Pinpoint the cell where the given text exists, returning its (x, y) midpoint coordinate. 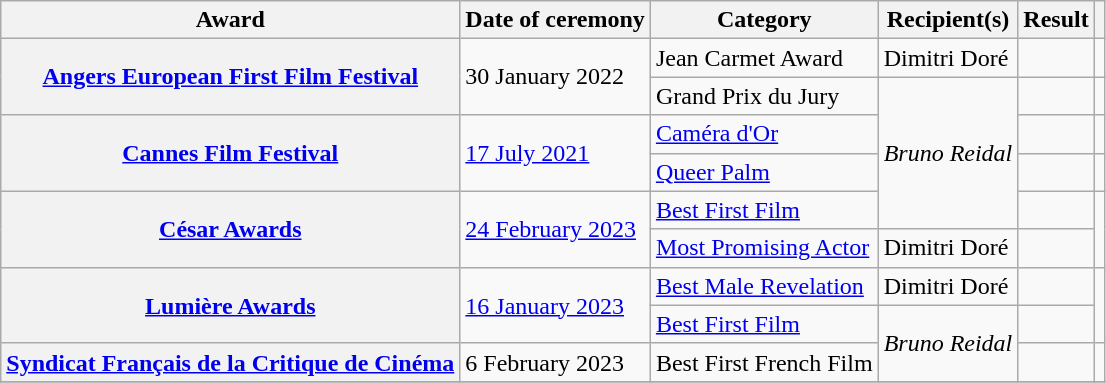
Result (1056, 20)
Best First French Film (764, 362)
Jean Carmet Award (764, 58)
6 February 2023 (556, 362)
Angers European First Film Festival (230, 77)
30 January 2022 (556, 77)
Syndicat Français de la Critique de Cinéma (230, 362)
Most Promising Actor (764, 248)
16 January 2023 (556, 305)
Caméra d'Or (764, 134)
Best Male Revelation (764, 286)
Grand Prix du Jury (764, 96)
Recipient(s) (948, 20)
Award (230, 20)
Date of ceremony (556, 20)
Category (764, 20)
Cannes Film Festival (230, 153)
Queer Palm (764, 172)
17 July 2021 (556, 153)
24 February 2023 (556, 229)
Lumière Awards (230, 305)
César Awards (230, 229)
